Extract the [x, y] coordinate from the center of the cell holding the provided text.  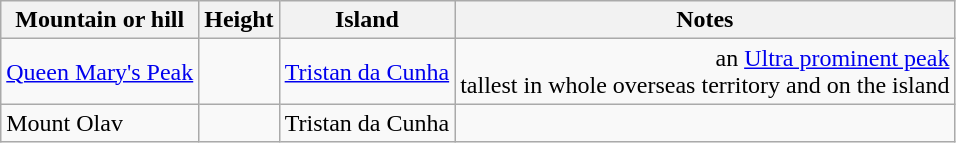
Height [239, 20]
Queen Mary's Peak [100, 72]
Island [367, 20]
Mount Olav [100, 123]
Notes [705, 20]
Mountain or hill [100, 20]
an Ultra prominent peaktallest in whole overseas territory and on the island [705, 72]
